Scan for the cell matching the given text and deliver its [x, y] coordinate at center. 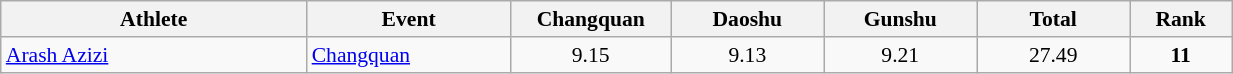
Athlete [154, 19]
Rank [1181, 19]
27.49 [1054, 55]
9.21 [900, 55]
Event [409, 19]
Gunshu [900, 19]
11 [1181, 55]
9.15 [591, 55]
9.13 [748, 55]
Total [1054, 19]
Daoshu [748, 19]
Arash Azizi [154, 55]
